Output the [X, Y] coordinate of the center of the cell containing the given text.  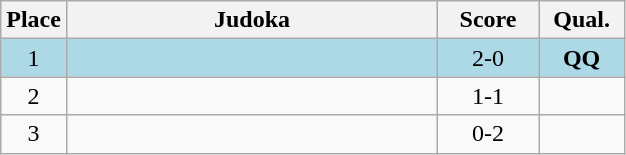
Qual. [582, 20]
Judoka [252, 20]
0-2 [488, 134]
3 [34, 134]
Place [34, 20]
2 [34, 96]
QQ [582, 58]
1-1 [488, 96]
1 [34, 58]
Score [488, 20]
2-0 [488, 58]
